Capture the cell that displays the provided text and extract its (X, Y) central coordinate. 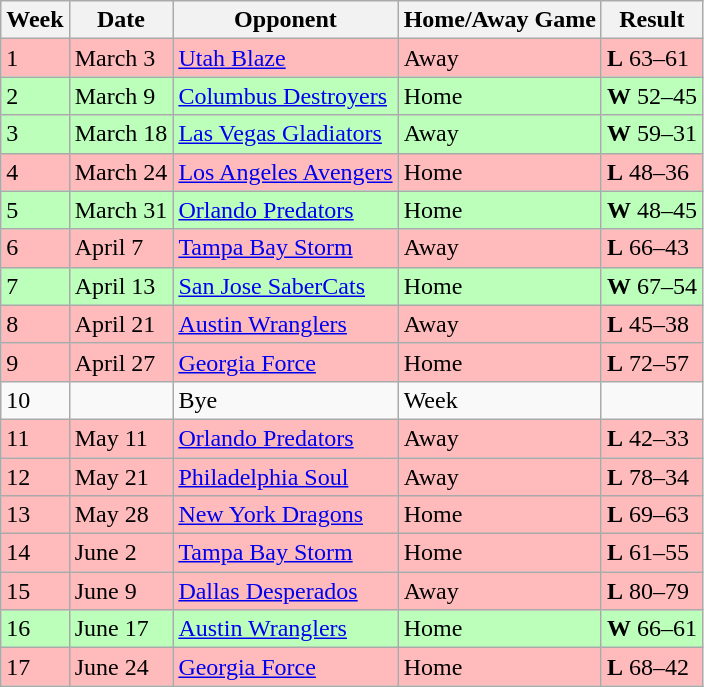
11 (35, 438)
March 24 (121, 172)
W 59–31 (652, 134)
L 45–38 (652, 324)
Utah Blaze (286, 58)
1 (35, 58)
L 80–79 (652, 591)
L 63–61 (652, 58)
Columbus Destroyers (286, 96)
New York Dragons (286, 515)
Las Vegas Gladiators (286, 134)
L 68–42 (652, 667)
June 24 (121, 667)
8 (35, 324)
June 2 (121, 553)
L 72–57 (652, 362)
May 11 (121, 438)
March 18 (121, 134)
May 21 (121, 477)
12 (35, 477)
3 (35, 134)
L 69–63 (652, 515)
April 21 (121, 324)
14 (35, 553)
16 (35, 629)
June 9 (121, 591)
17 (35, 667)
April 7 (121, 248)
L 78–34 (652, 477)
15 (35, 591)
10 (35, 400)
4 (35, 172)
L 48–36 (652, 172)
5 (35, 210)
April 13 (121, 286)
6 (35, 248)
Philadelphia Soul (286, 477)
April 27 (121, 362)
L 61–55 (652, 553)
June 17 (121, 629)
13 (35, 515)
March 31 (121, 210)
March 3 (121, 58)
Bye (286, 400)
L 66–43 (652, 248)
Date (121, 20)
9 (35, 362)
2 (35, 96)
W 48–45 (652, 210)
7 (35, 286)
Home/Away Game (500, 20)
W 52–45 (652, 96)
W 66–61 (652, 629)
May 28 (121, 515)
San Jose SaberCats (286, 286)
Result (652, 20)
W 67–54 (652, 286)
Opponent (286, 20)
March 9 (121, 96)
Los Angeles Avengers (286, 172)
L 42–33 (652, 438)
Dallas Desperados (286, 591)
